Locate the cell with the specified text and output its [X, Y] center coordinate. 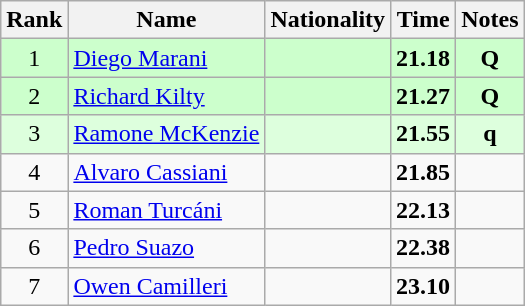
2 [34, 96]
Pedro Suazo [166, 248]
Diego Marani [166, 58]
1 [34, 58]
Nationality [328, 20]
21.85 [424, 172]
Alvaro Cassiani [166, 172]
23.10 [424, 286]
q [490, 134]
22.38 [424, 248]
21.18 [424, 58]
Notes [490, 20]
4 [34, 172]
Owen Camilleri [166, 286]
Ramone McKenzie [166, 134]
Richard Kilty [166, 96]
7 [34, 286]
Rank [34, 20]
Name [166, 20]
Roman Turcáni [166, 210]
Time [424, 20]
6 [34, 248]
21.55 [424, 134]
3 [34, 134]
21.27 [424, 96]
22.13 [424, 210]
5 [34, 210]
